Locate the cell with the specified text and output its [X, Y] center coordinate. 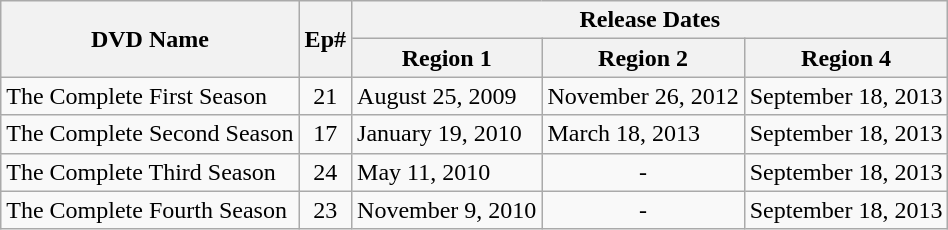
March 18, 2013 [643, 134]
Region 1 [447, 58]
The Complete Third Season [150, 172]
23 [325, 210]
DVD Name [150, 39]
Release Dates [650, 20]
January 19, 2010 [447, 134]
August 25, 2009 [447, 96]
The Complete Fourth Season [150, 210]
The Complete First Season [150, 96]
21 [325, 96]
24 [325, 172]
November 26, 2012 [643, 96]
The Complete Second Season [150, 134]
Region 4 [846, 58]
Region 2 [643, 58]
November 9, 2010 [447, 210]
May 11, 2010 [447, 172]
17 [325, 134]
Ep# [325, 39]
